Determine the (X, Y) coordinate at the center of the cell enclosing the given text.  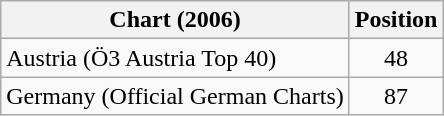
48 (396, 58)
Austria (Ö3 Austria Top 40) (175, 58)
87 (396, 96)
Germany (Official German Charts) (175, 96)
Chart (2006) (175, 20)
Position (396, 20)
